Find where the given text appears and provide that cell's center as (X, Y) coordinate. 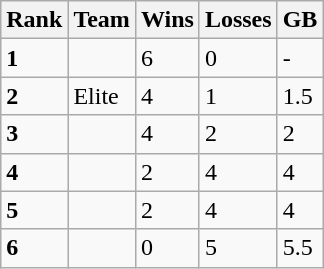
Losses (238, 20)
Elite (102, 96)
Wins (167, 20)
5.5 (300, 248)
1.5 (300, 96)
Team (102, 20)
3 (34, 134)
- (300, 58)
Rank (34, 20)
GB (300, 20)
